For the text-containing cell, return its midpoint in [X, Y] coordinate format. 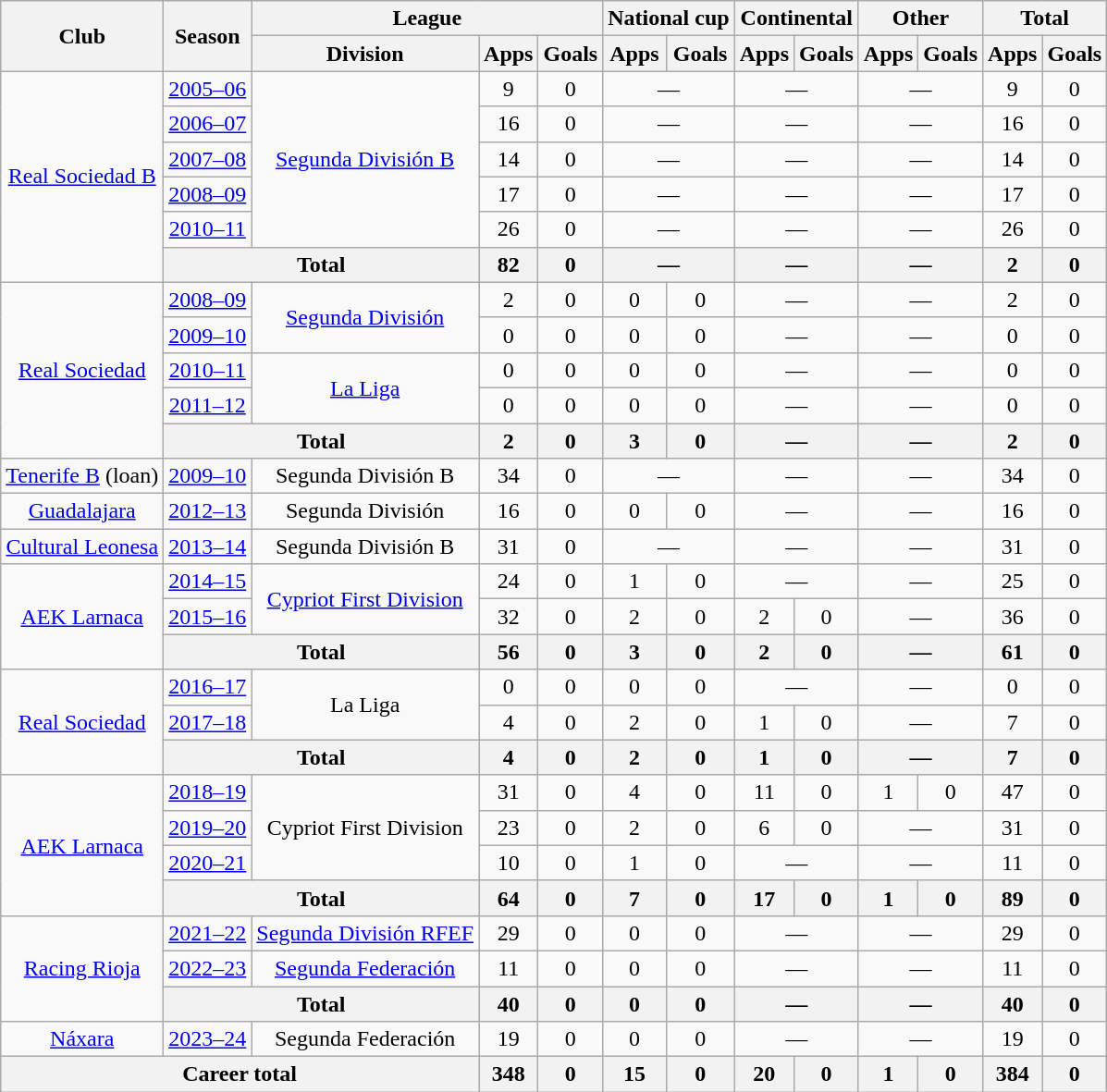
64 [509, 898]
Club [82, 36]
League [427, 18]
2019–20 [207, 828]
23 [509, 828]
Guadalajara [82, 511]
2023–24 [207, 1039]
Náxara [82, 1039]
Segunda División RFEF [365, 933]
61 [1013, 652]
20 [764, 1074]
Season [207, 36]
National cup [669, 18]
2012–13 [207, 511]
32 [509, 617]
89 [1013, 898]
Division [365, 54]
384 [1013, 1074]
2005–06 [207, 89]
Other [920, 18]
25 [1013, 582]
82 [509, 264]
2011–12 [207, 405]
24 [509, 582]
2015–16 [207, 617]
2016–17 [207, 687]
10 [509, 863]
2020–21 [207, 863]
Continental [796, 18]
348 [509, 1074]
Cultural Leonesa [82, 546]
2014–15 [207, 582]
2007–08 [207, 159]
Real Sociedad B [82, 177]
2017–18 [207, 722]
15 [634, 1074]
56 [509, 652]
36 [1013, 617]
2013–14 [207, 546]
6 [764, 828]
2006–07 [207, 124]
2018–19 [207, 792]
Racing Rioja [82, 968]
Tenerife B (loan) [82, 476]
47 [1013, 792]
2022–23 [207, 968]
Career total [240, 1074]
2021–22 [207, 933]
